Output the [X, Y] coordinate of the center of the cell containing the given text.  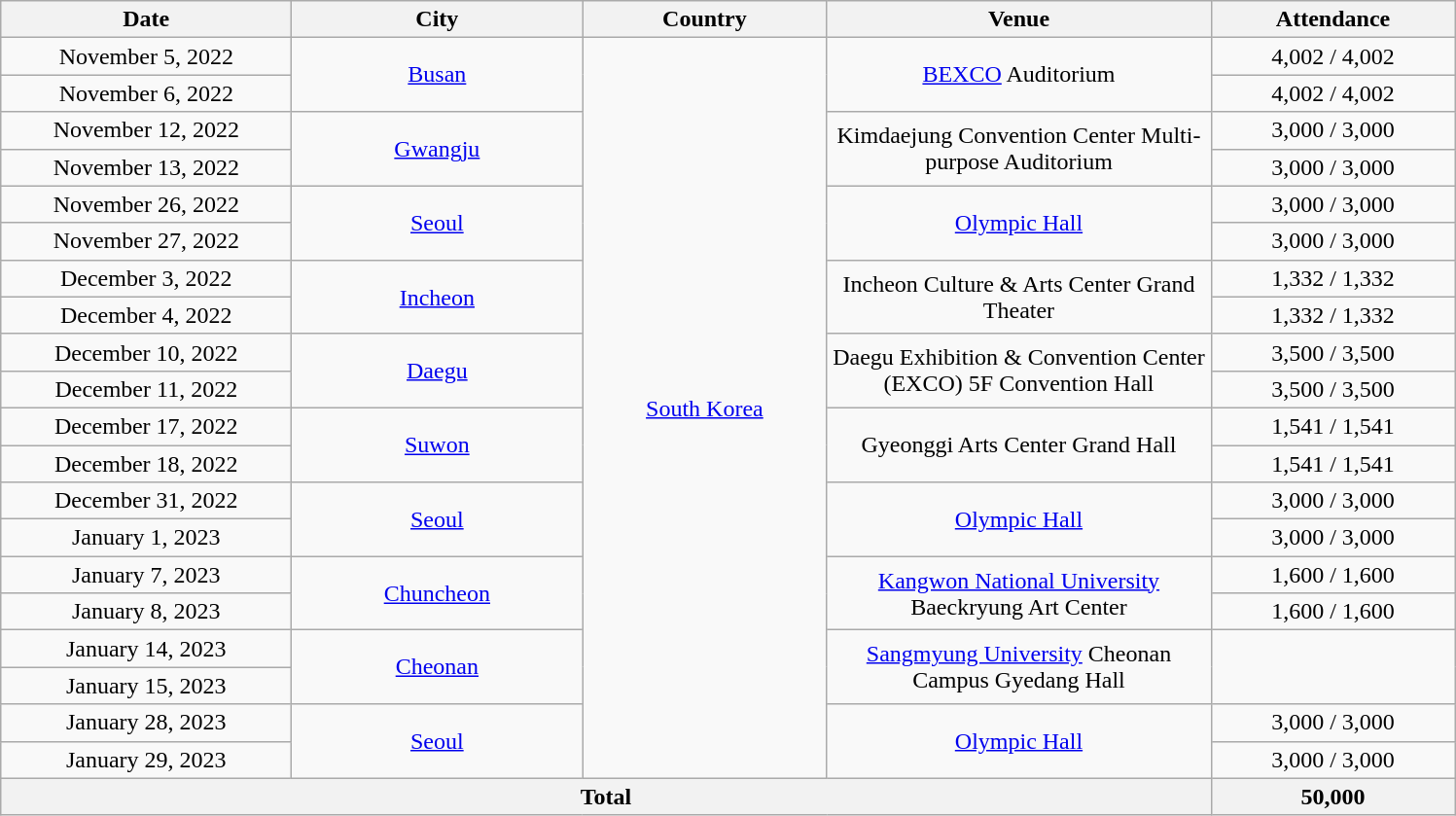
Total [606, 797]
November 13, 2022 [146, 167]
November 12, 2022 [146, 130]
January 7, 2023 [146, 575]
January 8, 2023 [146, 612]
Daegu Exhibition & Convention Center (EXCO) 5F Convention Hall [1019, 371]
January 29, 2023 [146, 760]
December 11, 2022 [146, 389]
Gwangju [438, 149]
Chuncheon [438, 593]
November 6, 2022 [146, 93]
Attendance [1332, 19]
50,000 [1332, 797]
January 1, 2023 [146, 538]
Cheonan [438, 667]
November 26, 2022 [146, 204]
Venue [1019, 19]
December 17, 2022 [146, 426]
January 14, 2023 [146, 649]
South Korea [704, 408]
Kangwon National University Baeckryung Art Center [1019, 593]
City [438, 19]
December 10, 2022 [146, 352]
November 27, 2022 [146, 241]
Incheon [438, 297]
November 5, 2022 [146, 56]
January 28, 2023 [146, 723]
December 31, 2022 [146, 501]
Gyeonggi Arts Center Grand Hall [1019, 444]
Suwon [438, 444]
December 4, 2022 [146, 315]
January 15, 2023 [146, 686]
Sangmyung University Cheonan Campus Gyedang Hall [1019, 667]
December 3, 2022 [146, 278]
December 18, 2022 [146, 464]
Country [704, 19]
Kimdaejung Convention Center Multi-purpose Auditorium [1019, 149]
Busan [438, 75]
BEXCO Auditorium [1019, 75]
Incheon Culture & Arts Center Grand Theater [1019, 297]
Date [146, 19]
Daegu [438, 371]
